Search for the cell housing the specified text and yield its (x, y) center coordinate. 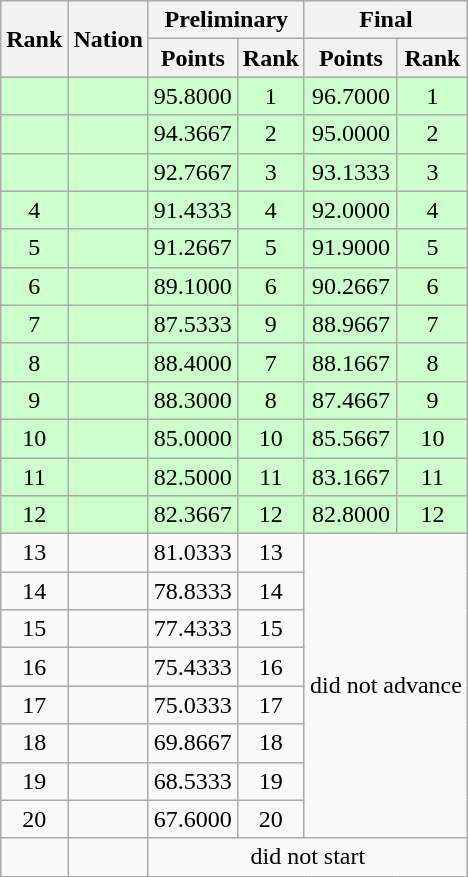
75.4333 (192, 667)
88.9667 (350, 324)
96.7000 (350, 96)
78.8333 (192, 591)
88.3000 (192, 400)
Nation (108, 39)
87.4667 (350, 400)
94.3667 (192, 134)
69.8667 (192, 743)
92.0000 (350, 210)
92.7667 (192, 172)
82.3667 (192, 515)
68.5333 (192, 781)
91.9000 (350, 248)
89.1000 (192, 286)
90.2667 (350, 286)
93.1333 (350, 172)
67.6000 (192, 819)
91.4333 (192, 210)
Final (386, 20)
did not advance (386, 686)
91.2667 (192, 248)
85.0000 (192, 438)
81.0333 (192, 553)
95.8000 (192, 96)
75.0333 (192, 705)
77.4333 (192, 629)
87.5333 (192, 324)
82.5000 (192, 477)
Preliminary (226, 20)
83.1667 (350, 477)
85.5667 (350, 438)
95.0000 (350, 134)
88.1667 (350, 362)
did not start (308, 857)
82.8000 (350, 515)
88.4000 (192, 362)
